Return [x, y] of the center of cell containing provided text 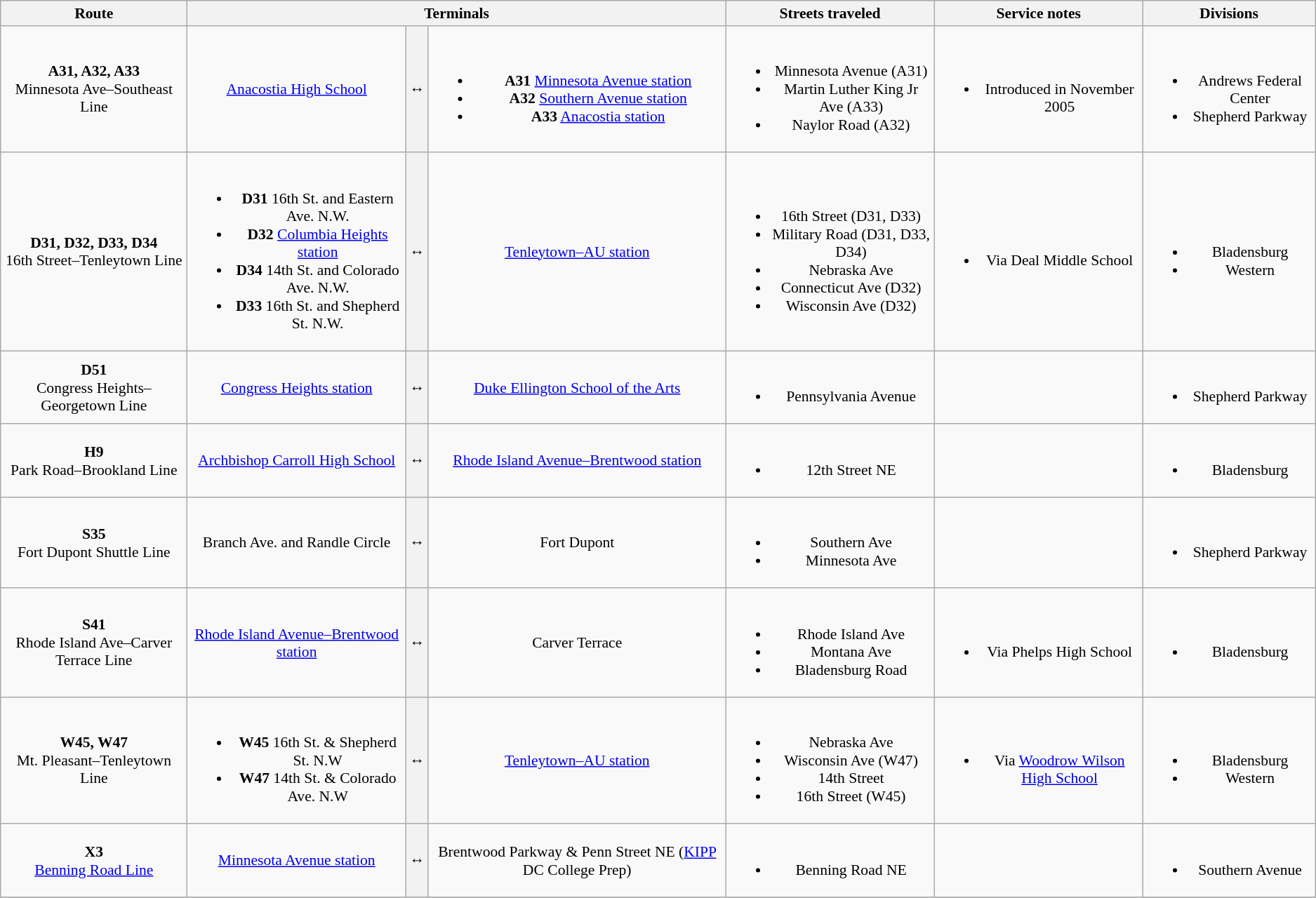
Fort Dupont [577, 543]
Introduced in November 2005 [1039, 90]
D31, D32, D33, D3416th Street–Tenleytown Line [94, 253]
12th Street NE [830, 461]
Terminals [456, 13]
Minnesota Avenue station [297, 861]
D51Congress Heights–Georgetown Line [94, 387]
A31 Minnesota Avenue stationA32 Southern Avenue stationA33 Anacostia station [577, 90]
Brentwood Parkway & Penn Street NE (KIPP DC College Prep) [577, 861]
W45 16th St. & Shepherd St. N.WW47 14th St. & Colorado Ave. N.W [297, 760]
Via Deal Middle School [1039, 253]
Southern Avenue [1228, 861]
Divisions [1228, 13]
Congress Heights station [297, 387]
D31 16th St. and Eastern Ave. N.W.D32 Columbia Heights stationD34 14th St. and Colorado Ave. N.W.D33 16th St. and Shepherd St. N.W. [297, 253]
Duke Ellington School of the Arts [577, 387]
Southern AveMinnesota Ave [830, 543]
Carver Terrace [577, 643]
Minnesota Avenue (A31)Martin Luther King Jr Ave (A33)Naylor Road (A32) [830, 90]
Branch Ave. and Randle Circle [297, 543]
Archbishop Carroll High School [297, 461]
A31, A32, A33Minnesota Ave–Southeast Line [94, 90]
S41Rhode Island Ave–Carver Terrace Line [94, 643]
Anacostia High School [297, 90]
S35Fort Dupont Shuttle Line [94, 543]
Route [94, 13]
Via Woodrow Wilson High School [1039, 760]
Andrews Federal CenterShepherd Parkway [1228, 90]
Rhode Island AveMontana AveBladensburg Road [830, 643]
X3Benning Road Line [94, 861]
Service notes [1039, 13]
Streets traveled [830, 13]
16th Street (D31, D33)Military Road (D31, D33, D34)Nebraska AveConnecticut Ave (D32)Wisconsin Ave (D32) [830, 253]
Pennsylvania Avenue [830, 387]
W45, W47Mt. Pleasant–Tenleytown Line [94, 760]
Via Phelps High School [1039, 643]
H9Park Road–Brookland Line [94, 461]
Benning Road NE [830, 861]
Nebraska AveWisconsin Ave (W47)14th Street16th Street (W45) [830, 760]
